Pinpoint the cell where the given text exists, returning its [x, y] midpoint coordinate. 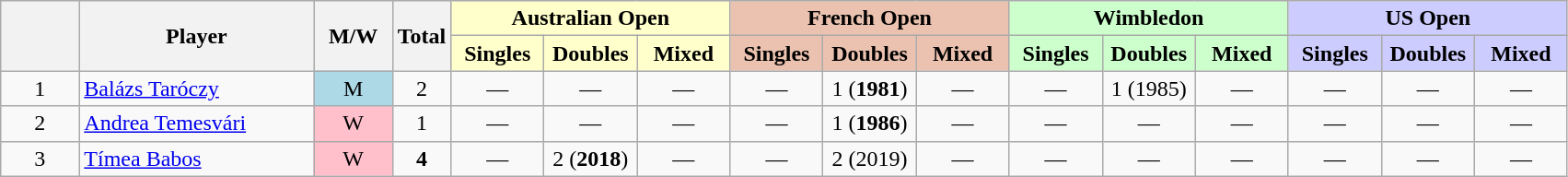
Balázs Taróczy [197, 88]
1 (1986) [869, 124]
Australian Open [591, 18]
Tímea Babos [197, 159]
French Open [869, 18]
US Open [1427, 18]
1 (1981) [869, 88]
3 [41, 159]
4 [422, 159]
Wimbledon [1149, 18]
Andrea Temesvári [197, 124]
1 (1985) [1149, 88]
M/W [354, 36]
2 (2018) [591, 159]
Player [197, 36]
M [354, 88]
2 (2019) [869, 159]
Total [422, 36]
